Locate the cell with the specified text and output its [x, y] center coordinate. 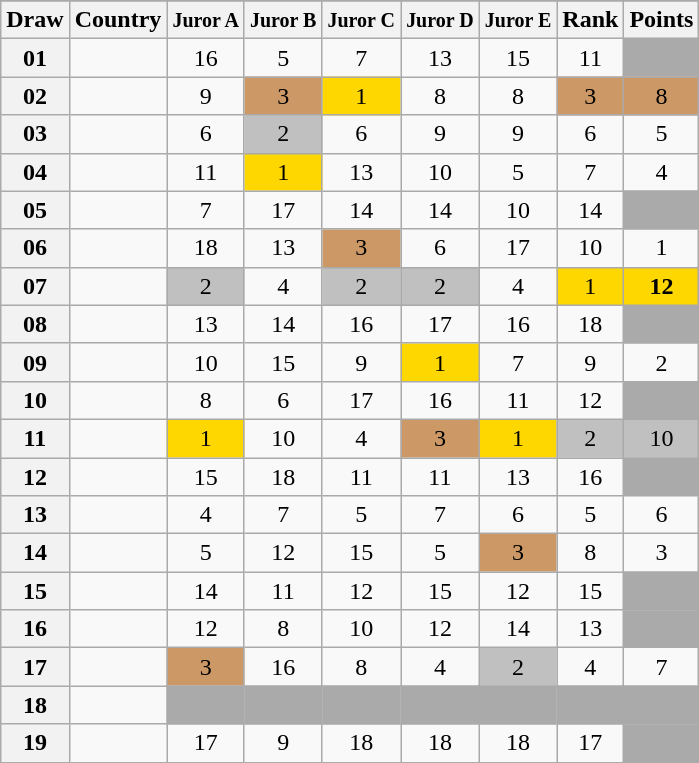
02 [35, 96]
Draw [35, 20]
Juror C [362, 20]
07 [35, 286]
Country [118, 20]
03 [35, 134]
09 [35, 362]
Juror E [518, 20]
19 [35, 743]
Juror D [440, 20]
Rank [590, 20]
06 [35, 248]
04 [35, 172]
05 [35, 210]
08 [35, 324]
Juror B [283, 20]
Juror A [206, 20]
Points [662, 20]
01 [35, 58]
